Extract the (x, y) coordinate from the center of the cell holding the provided text.  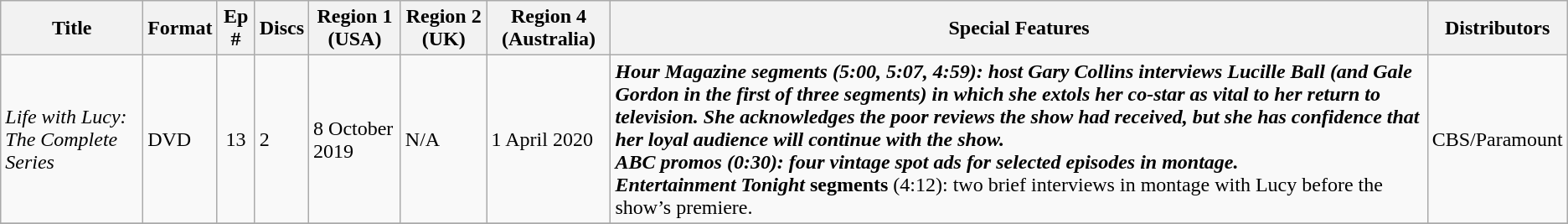
8 October 2019 (355, 139)
Discs (281, 29)
1 April 2020 (549, 139)
Life with Lucy: The Complete Series (72, 139)
Format (180, 29)
13 (236, 139)
Special Features (1019, 29)
Region 2 (UK) (444, 29)
N/A (444, 139)
Ep # (236, 29)
Title (72, 29)
2 (281, 139)
Distributors (1498, 29)
Region 1 (USA) (355, 29)
CBS/Paramount (1498, 139)
Region 4 (Australia) (549, 29)
DVD (180, 139)
